Output the (X, Y) coordinate of the center of the cell containing the given text.  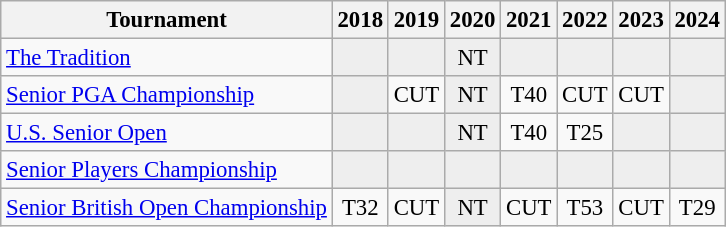
Senior PGA Championship (166, 95)
Senior British Open Championship (166, 208)
The Tradition (166, 58)
T25 (585, 133)
2021 (529, 20)
Tournament (166, 20)
2022 (585, 20)
2020 (472, 20)
2024 (697, 20)
T29 (697, 208)
U.S. Senior Open (166, 133)
T53 (585, 208)
2023 (641, 20)
2019 (416, 20)
T32 (360, 208)
Senior Players Championship (166, 170)
2018 (360, 20)
